Pinpoint the cell where the given text exists, returning its [X, Y] midpoint coordinate. 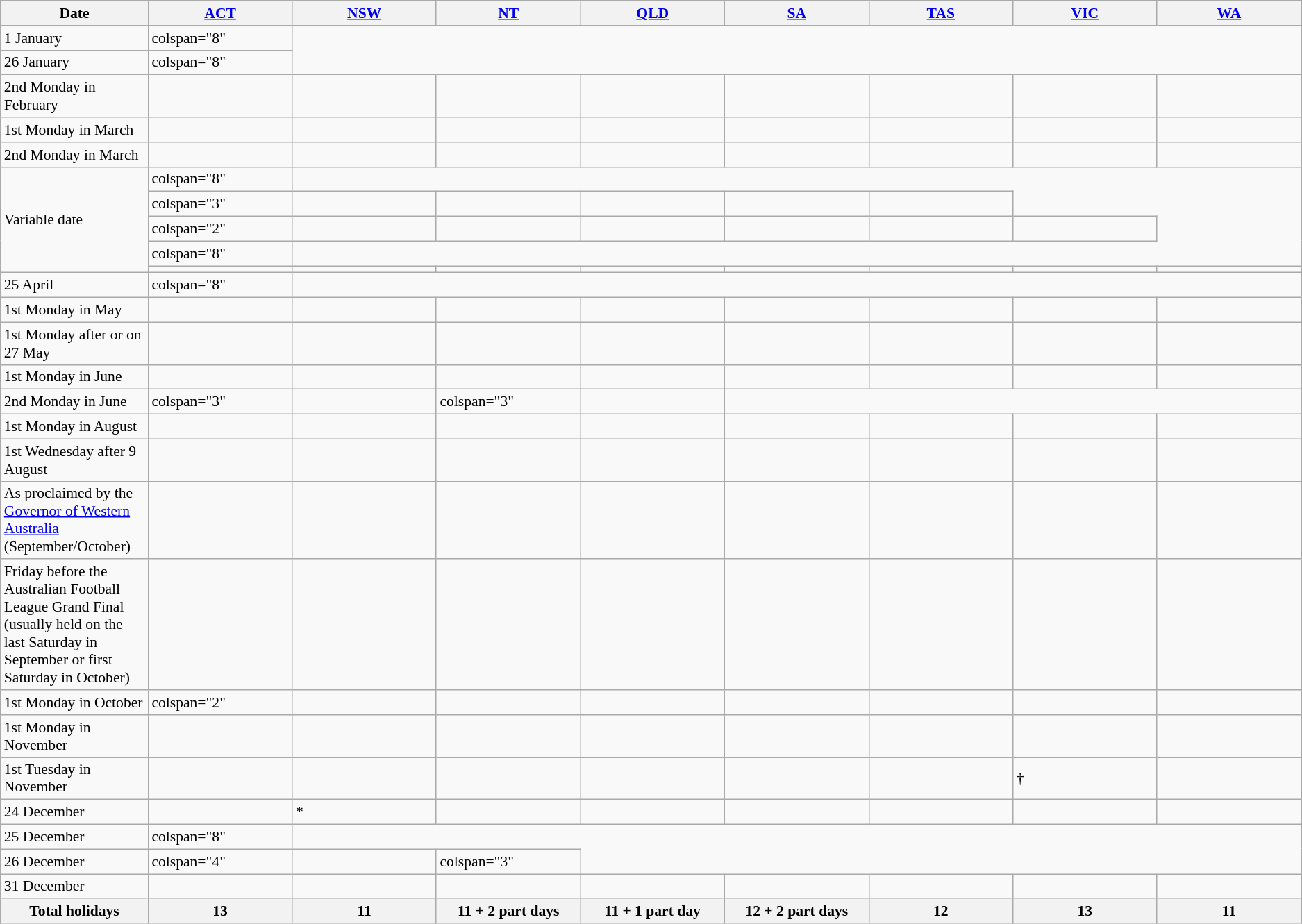
1st Tuesday in November [75, 779]
Variable date [75, 219]
1 January [75, 38]
11 + 1 part day [653, 912]
TAS [941, 13]
ACT [220, 13]
Total holidays [75, 912]
As proclaimed by the Governor of Western Australia (September/October) [75, 520]
11 + 2 part days [508, 912]
1st Monday in May [75, 310]
NSW [365, 13]
31 December [75, 887]
1st Monday in March [75, 130]
* [365, 812]
1st Monday in November [75, 736]
colspan="4" [220, 862]
1st Monday after or on 27 May [75, 343]
1st Monday in June [75, 377]
1st Monday in August [75, 427]
25 December [75, 837]
26 January [75, 62]
2nd Monday in February [75, 96]
1st Wednesday after 9 August [75, 460]
QLD [653, 13]
26 December [75, 862]
2nd Monday in June [75, 402]
† [1085, 779]
WA [1229, 13]
12 [941, 912]
SA [797, 13]
2nd Monday in March [75, 155]
NT [508, 13]
12 + 2 part days [797, 912]
Date [75, 13]
24 December [75, 812]
Friday before the Australian Football League Grand Final (usually held on the last Saturday in September or first Saturday in October) [75, 625]
25 April [75, 285]
VIC [1085, 13]
1st Monday in October [75, 703]
